Return [X, Y] of the center of cell containing provided text 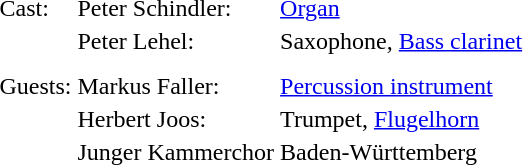
Herbert Joos: [176, 119]
Markus Faller: [176, 86]
Peter Lehel: [176, 41]
